Search for the cell housing the specified text and yield its (x, y) center coordinate. 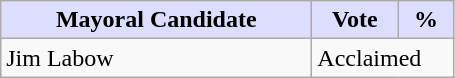
Jim Labow (156, 58)
% (426, 20)
Mayoral Candidate (156, 20)
Acclaimed (383, 58)
Vote (355, 20)
